Scan for the cell matching the given text and deliver its [x, y] coordinate at center. 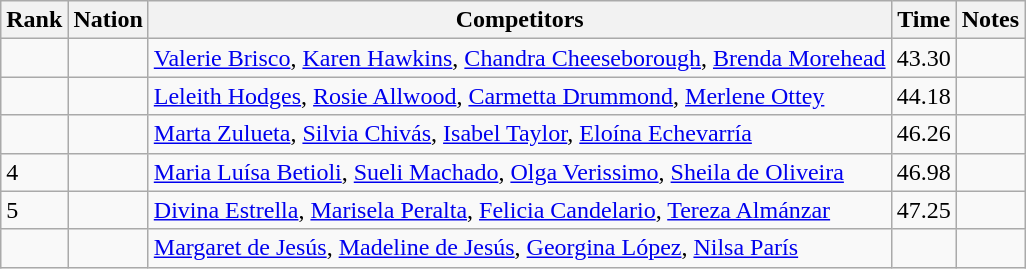
46.26 [924, 134]
Divina Estrella, Marisela Peralta, Felicia Candelario, Tereza Almánzar [520, 210]
43.30 [924, 58]
Competitors [520, 20]
46.98 [924, 172]
Notes [990, 20]
Leleith Hodges, Rosie Allwood, Carmetta Drummond, Merlene Ottey [520, 96]
Maria Luísa Betioli, Sueli Machado, Olga Verissimo, Sheila de Oliveira [520, 172]
5 [34, 210]
Nation [108, 20]
Valerie Brisco, Karen Hawkins, Chandra Cheeseborough, Brenda Morehead [520, 58]
4 [34, 172]
Marta Zulueta, Silvia Chivás, Isabel Taylor, Eloína Echevarría [520, 134]
44.18 [924, 96]
Time [924, 20]
Margaret de Jesús, Madeline de Jesús, Georgina López, Nilsa París [520, 248]
47.25 [924, 210]
Rank [34, 20]
